Extract the (X, Y) coordinate from the center of the cell holding the provided text.  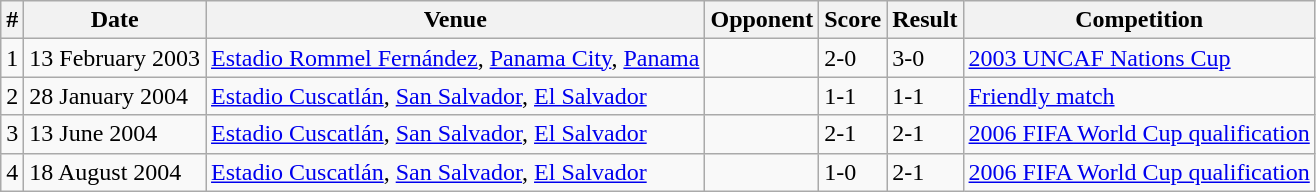
Score (853, 20)
2003 UNCAF Nations Cup (1139, 58)
Estadio Rommel Fernández, Panama City, Panama (456, 58)
13 June 2004 (115, 134)
18 August 2004 (115, 172)
3 (12, 134)
1-0 (853, 172)
4 (12, 172)
28 January 2004 (115, 96)
Friendly match (1139, 96)
Competition (1139, 20)
13 February 2003 (115, 58)
2 (12, 96)
# (12, 20)
3-0 (925, 58)
2-0 (853, 58)
Date (115, 20)
1 (12, 58)
Opponent (762, 20)
Venue (456, 20)
Result (925, 20)
